Return the (X, Y) coordinate for the center point of the cell that contains the specified text.  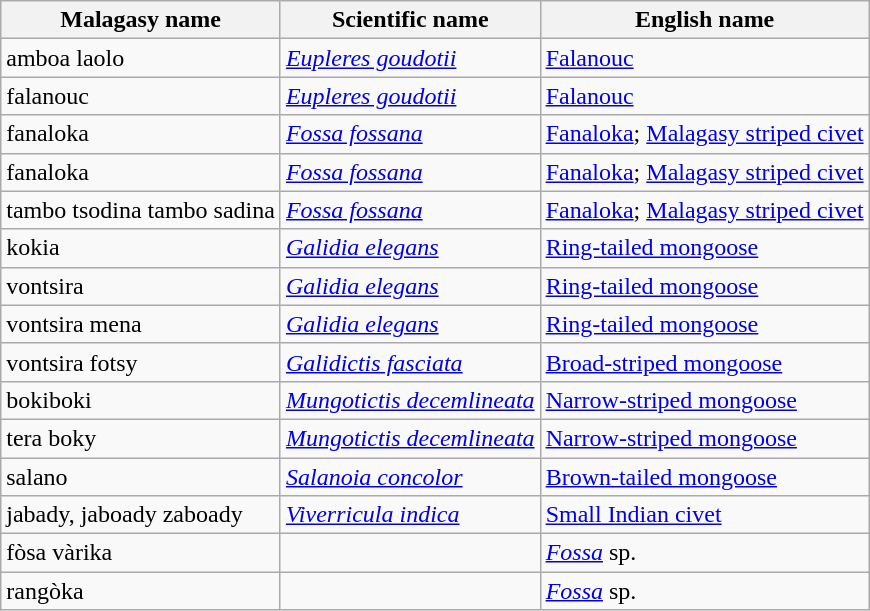
amboa laolo (141, 58)
salano (141, 477)
Brown-tailed mongoose (704, 477)
vontsira (141, 286)
Scientific name (410, 20)
tambo tsodina tambo sadina (141, 210)
kokia (141, 248)
fòsa vàrika (141, 553)
Broad-striped mongoose (704, 362)
rangòka (141, 591)
Small Indian civet (704, 515)
English name (704, 20)
jabady, jaboady zaboady (141, 515)
tera boky (141, 438)
Viverricula indica (410, 515)
Galidictis fasciata (410, 362)
Salanoia concolor (410, 477)
bokiboki (141, 400)
Malagasy name (141, 20)
vontsira fotsy (141, 362)
falanouc (141, 96)
vontsira mena (141, 324)
